From the cell containing the given text, extract its center point as [X, Y] coordinate. 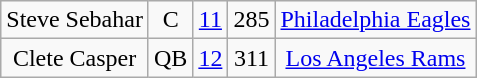
Steve Sebahar [75, 20]
QB [170, 58]
285 [252, 20]
311 [252, 58]
12 [210, 58]
C [170, 20]
Los Angeles Rams [376, 58]
Clete Casper [75, 58]
11 [210, 20]
Philadelphia Eagles [376, 20]
